Detect which cell encompasses the target text, then output its (X, Y) center coordinate. 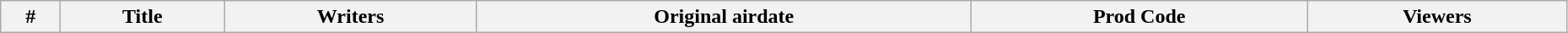
Prod Code (1139, 17)
Original airdate (724, 17)
Writers (351, 17)
# (30, 17)
Viewers (1437, 17)
Title (143, 17)
